Identify which cell holds the provided text, then report its [x, y] central coordinate. 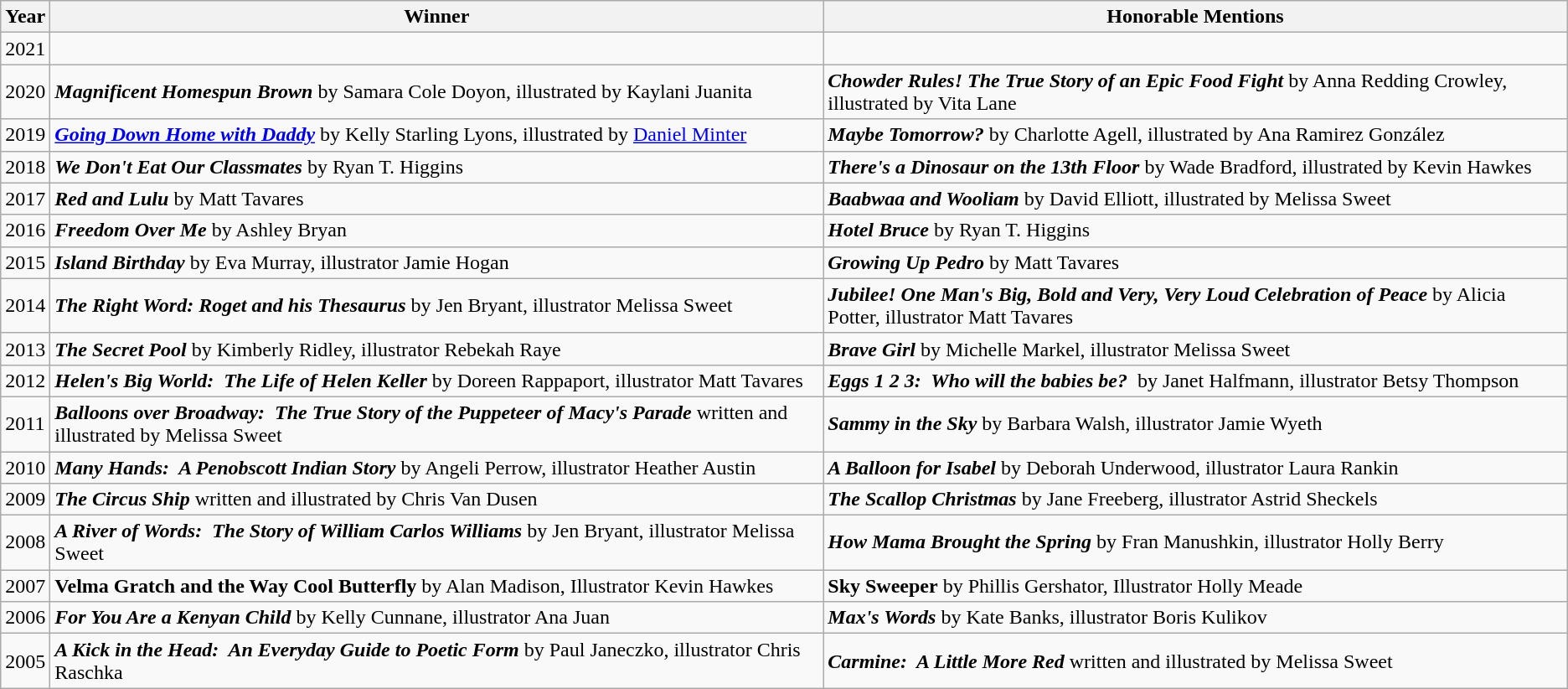
Eggs 1 2 3: Who will the babies be? by Janet Halfmann, illustrator Betsy Thompson [1195, 381]
Brave Girl by Michelle Markel, illustrator Melissa Sweet [1195, 349]
2013 [25, 349]
A Kick in the Head: An Everyday Guide to Poetic Form by Paul Janeczko, illustrator Chris Raschka [437, 661]
Sky Sweeper by Phillis Gershator, Illustrator Holly Meade [1195, 586]
Chowder Rules! The True Story of an Epic Food Fight by Anna Redding Crowley, illustrated by Vita Lane [1195, 92]
Balloons over Broadway: The True Story of the Puppeteer of Macy's Parade written and illustrated by Melissa Sweet [437, 424]
How Mama Brought the Spring by Fran Manushkin, illustrator Holly Berry [1195, 543]
Helen's Big World: The Life of Helen Keller by Doreen Rappaport, illustrator Matt Tavares [437, 381]
2010 [25, 467]
Year [25, 17]
The Secret Pool by Kimberly Ridley, illustrator Rebekah Raye [437, 349]
There's a Dinosaur on the 13th Floor by Wade Bradford, illustrated by Kevin Hawkes [1195, 167]
Hotel Bruce by Ryan T. Higgins [1195, 231]
2006 [25, 618]
Freedom Over Me by Ashley Bryan [437, 231]
Going Down Home with Daddy by Kelly Starling Lyons, illustrated by Daniel Minter [437, 135]
2007 [25, 586]
2020 [25, 92]
2011 [25, 424]
2008 [25, 543]
2009 [25, 500]
Baabwaa and Wooliam by David Elliott, illustrated by Melissa Sweet [1195, 199]
Velma Gratch and the Way Cool Butterfly by Alan Madison, Illustrator Kevin Hawkes [437, 586]
Many Hands: A Penobscott Indian Story by Angeli Perrow, illustrator Heather Austin [437, 467]
2012 [25, 381]
Magnificent Homespun Brown by Samara Cole Doyon, illustrated by Kaylani Juanita [437, 92]
2017 [25, 199]
2014 [25, 305]
Island Birthday by Eva Murray, illustrator Jamie Hogan [437, 262]
Maybe Tomorrow? by Charlotte Agell, illustrated by Ana Ramirez González [1195, 135]
2019 [25, 135]
2016 [25, 231]
Sammy in the Sky by Barbara Walsh, illustrator Jamie Wyeth [1195, 424]
Honorable Mentions [1195, 17]
We Don't Eat Our Classmates by Ryan T. Higgins [437, 167]
2018 [25, 167]
A River of Words: The Story of William Carlos Williams by Jen Bryant, illustrator Melissa Sweet [437, 543]
2021 [25, 49]
Growing Up Pedro by Matt Tavares [1195, 262]
Winner [437, 17]
For You Are a Kenyan Child by Kelly Cunnane, illustrator Ana Juan [437, 618]
Carmine: A Little More Red written and illustrated by Melissa Sweet [1195, 661]
Jubilee! One Man's Big, Bold and Very, Very Loud Celebration of Peace by Alicia Potter, illustrator Matt Tavares [1195, 305]
The Scallop Christmas by Jane Freeberg, illustrator Astrid Sheckels [1195, 500]
Red and Lulu by Matt Tavares [437, 199]
Max's Words by Kate Banks, illustrator Boris Kulikov [1195, 618]
The Right Word: Roget and his Thesaurus by Jen Bryant, illustrator Melissa Sweet [437, 305]
A Balloon for Isabel by Deborah Underwood, illustrator Laura Rankin [1195, 467]
The Circus Ship written and illustrated by Chris Van Dusen [437, 500]
2005 [25, 661]
2015 [25, 262]
